Provide the (x, y) coordinate of the cell's center where the given text is located.  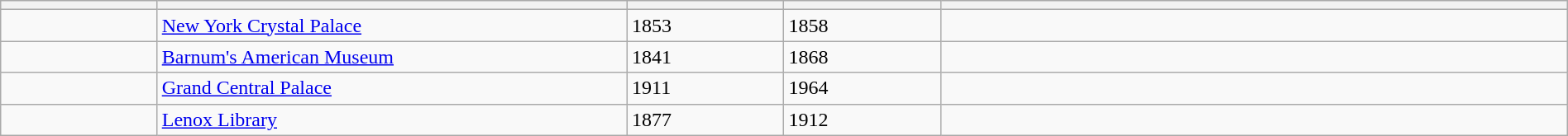
Grand Central Palace (392, 88)
1911 (706, 88)
Lenox Library (392, 120)
1877 (706, 120)
1853 (706, 26)
1858 (862, 26)
1841 (706, 57)
1964 (862, 88)
New York Crystal Palace (392, 26)
1868 (862, 57)
1912 (862, 120)
Barnum's American Museum (392, 57)
